Output the (X, Y) coordinate of the center of the cell containing the given text.  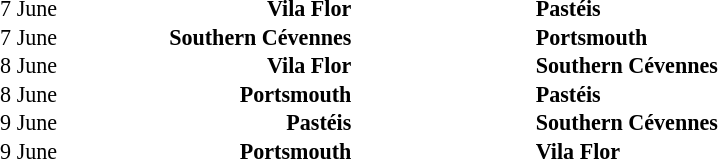
Vila Flor (232, 66)
Pastéis (232, 123)
Southern Cévennes (232, 38)
Portsmouth (232, 94)
